For the text-containing cell, return its midpoint in (x, y) coordinate format. 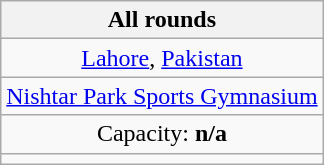
Lahore, Pakistan (162, 58)
Nishtar Park Sports Gymnasium (162, 96)
All rounds (162, 20)
Capacity: n/a (162, 134)
